Search for the cell housing the specified text and yield its [X, Y] center coordinate. 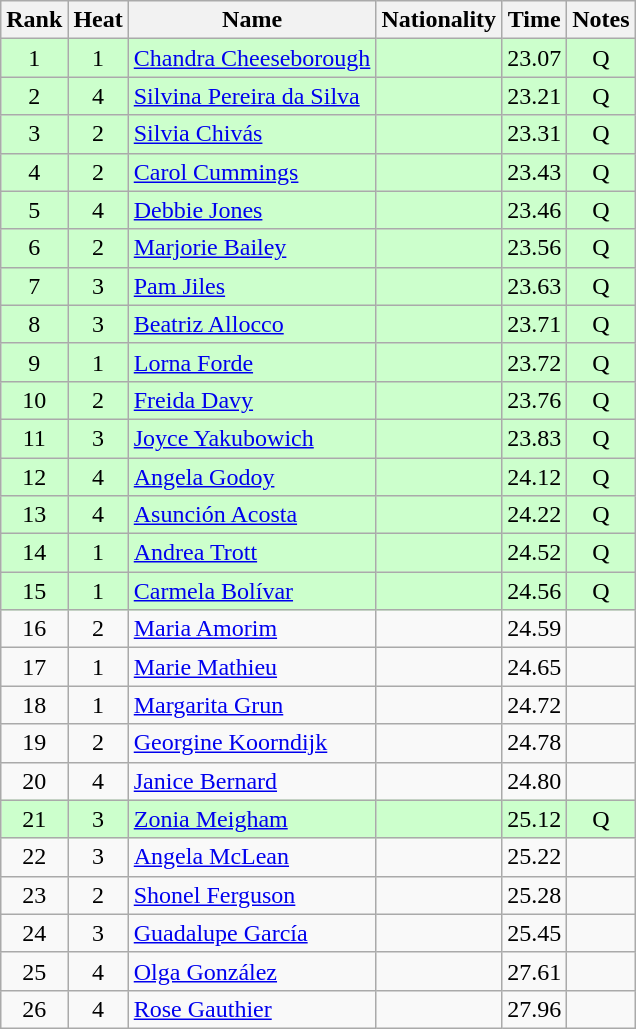
22 [34, 857]
Shonel Ferguson [252, 895]
Janice Bernard [252, 781]
11 [34, 438]
Carol Cummings [252, 172]
Marjorie Bailey [252, 248]
Asunción Acosta [252, 515]
24.78 [534, 743]
Rank [34, 20]
23.63 [534, 286]
23.43 [534, 172]
16 [34, 629]
26 [34, 1009]
Silvina Pereira da Silva [252, 96]
24.12 [534, 477]
23.72 [534, 362]
Silvia Chivás [252, 134]
Carmela Bolívar [252, 591]
12 [34, 477]
Zonia Meigham [252, 819]
23.21 [534, 96]
23.31 [534, 134]
24.59 [534, 629]
Maria Amorim [252, 629]
Name [252, 20]
25.28 [534, 895]
25.22 [534, 857]
5 [34, 210]
14 [34, 553]
Notes [601, 20]
23.07 [534, 58]
Lorna Forde [252, 362]
Angela Godoy [252, 477]
23.76 [534, 400]
24.52 [534, 553]
21 [34, 819]
27.96 [534, 1009]
25 [34, 971]
20 [34, 781]
Guadalupe García [252, 933]
27.61 [534, 971]
24.80 [534, 781]
Beatriz Allocco [252, 324]
25.45 [534, 933]
Nationality [439, 20]
Heat [98, 20]
24.22 [534, 515]
17 [34, 667]
Freida Davy [252, 400]
Margarita Grun [252, 705]
Pam Jiles [252, 286]
15 [34, 591]
24.65 [534, 667]
23.71 [534, 324]
7 [34, 286]
Marie Mathieu [252, 667]
Joyce Yakubowich [252, 438]
24 [34, 933]
24.72 [534, 705]
10 [34, 400]
Angela McLean [252, 857]
Time [534, 20]
23.56 [534, 248]
Andrea Trott [252, 553]
Chandra Cheeseborough [252, 58]
8 [34, 324]
23.46 [534, 210]
9 [34, 362]
6 [34, 248]
19 [34, 743]
18 [34, 705]
Olga González [252, 971]
23 [34, 895]
Georgine Koorndijk [252, 743]
24.56 [534, 591]
23.83 [534, 438]
Debbie Jones [252, 210]
25.12 [534, 819]
13 [34, 515]
Rose Gauthier [252, 1009]
